Detect which cell encompasses the target text, then output its [X, Y] center coordinate. 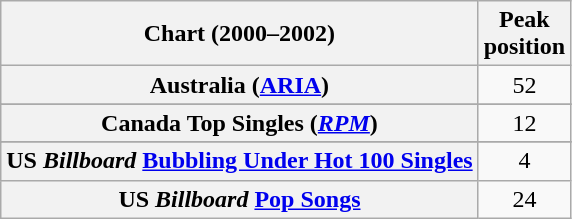
US Billboard Pop Songs [240, 199]
Peakposition [524, 34]
12 [524, 123]
52 [524, 85]
24 [524, 199]
Chart (2000–2002) [240, 34]
Australia (ARIA) [240, 85]
Canada Top Singles (RPM) [240, 123]
US Billboard Bubbling Under Hot 100 Singles [240, 161]
4 [524, 161]
